Search for the cell housing the specified text and yield its [X, Y] center coordinate. 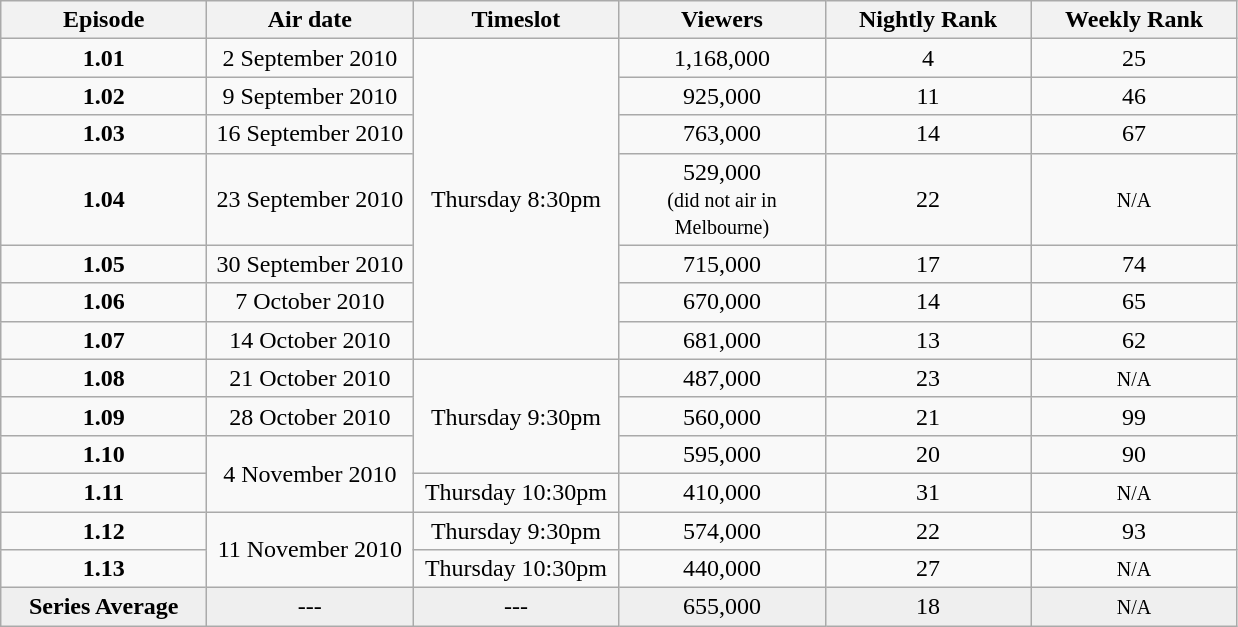
93 [1134, 531]
1.04 [104, 199]
21 October 2010 [310, 378]
410,000 [722, 492]
46 [1134, 96]
1.13 [104, 569]
30 September 2010 [310, 264]
681,000 [722, 340]
90 [1134, 454]
23 September 2010 [310, 199]
Viewers [722, 20]
1.01 [104, 58]
11 November 2010 [310, 550]
31 [928, 492]
595,000 [722, 454]
925,000 [722, 96]
99 [1134, 416]
62 [1134, 340]
67 [1134, 134]
11 [928, 96]
74 [1134, 264]
Episode [104, 20]
Series Average [104, 607]
16 September 2010 [310, 134]
1.06 [104, 302]
Nightly Rank [928, 20]
Timeslot [516, 20]
9 September 2010 [310, 96]
Weekly Rank [1134, 20]
1.02 [104, 96]
4 [928, 58]
1.08 [104, 378]
1.09 [104, 416]
27 [928, 569]
7 October 2010 [310, 302]
670,000 [722, 302]
14 October 2010 [310, 340]
28 October 2010 [310, 416]
574,000 [722, 531]
440,000 [722, 569]
1.10 [104, 454]
20 [928, 454]
1.03 [104, 134]
1.05 [104, 264]
763,000 [722, 134]
1.07 [104, 340]
529,000(did not air in Melbourne) [722, 199]
4 November 2010 [310, 473]
2 September 2010 [310, 58]
1,168,000 [722, 58]
23 [928, 378]
17 [928, 264]
Air date [310, 20]
18 [928, 607]
487,000 [722, 378]
1.11 [104, 492]
25 [1134, 58]
13 [928, 340]
65 [1134, 302]
Thursday 8:30pm [516, 199]
560,000 [722, 416]
715,000 [722, 264]
655,000 [722, 607]
1.12 [104, 531]
21 [928, 416]
